Provide the [X, Y] coordinate of the cell's center where the given text is located.  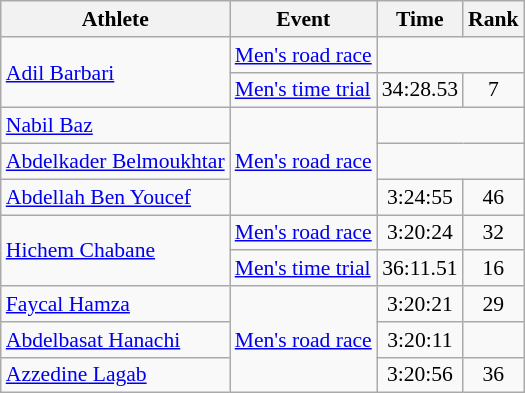
Abdellah Ben Youcef [116, 197]
Abdelkader Belmoukhtar [116, 162]
Azzedine Lagab [116, 375]
3:20:56 [420, 375]
46 [494, 197]
Rank [494, 19]
3:20:21 [420, 304]
16 [494, 269]
Time [420, 19]
29 [494, 304]
Faycal Hamza [116, 304]
3:20:24 [420, 233]
34:28.53 [420, 90]
Hichem Chabane [116, 250]
3:24:55 [420, 197]
32 [494, 233]
Athlete [116, 19]
7 [494, 90]
3:20:11 [420, 340]
Abdelbasat Hanachi [116, 340]
36:11.51 [420, 269]
36 [494, 375]
Nabil Baz [116, 126]
Adil Barbari [116, 72]
Event [304, 19]
